Determine the [X, Y] coordinate at the center of the cell enclosing the given text.  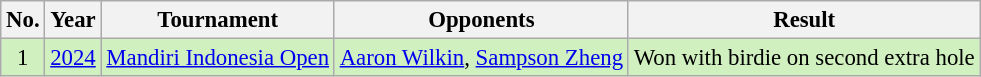
Mandiri Indonesia Open [218, 58]
Tournament [218, 20]
1 [23, 58]
Year [73, 20]
No. [23, 20]
Opponents [481, 20]
Won with birdie on second extra hole [804, 58]
2024 [73, 58]
Result [804, 20]
Aaron Wilkin, Sampson Zheng [481, 58]
